Provide the [X, Y] coordinate of the cell's center where the given text is located.  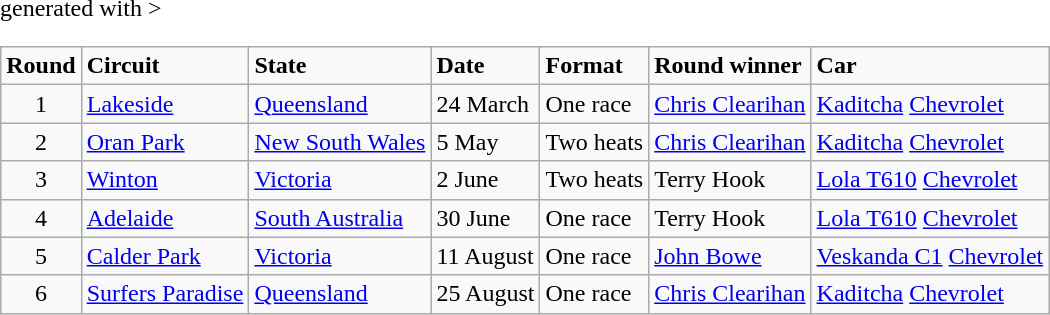
25 August [486, 294]
5 [41, 256]
Date [486, 66]
South Australia [340, 218]
Lakeside [165, 104]
1 [41, 104]
New South Wales [340, 142]
24 March [486, 104]
Oran Park [165, 142]
2 June [486, 180]
John Bowe [730, 256]
30 June [486, 218]
State [340, 66]
Veskanda C1 Chevrolet [930, 256]
5 May [486, 142]
Round winner [730, 66]
11 August [486, 256]
4 [41, 218]
Format [594, 66]
2 [41, 142]
Winton [165, 180]
6 [41, 294]
Car [930, 66]
Round [41, 66]
Adelaide [165, 218]
3 [41, 180]
Circuit [165, 66]
Surfers Paradise [165, 294]
Calder Park [165, 256]
